Extract the (x, y) coordinate from the center of the cell holding the provided text.  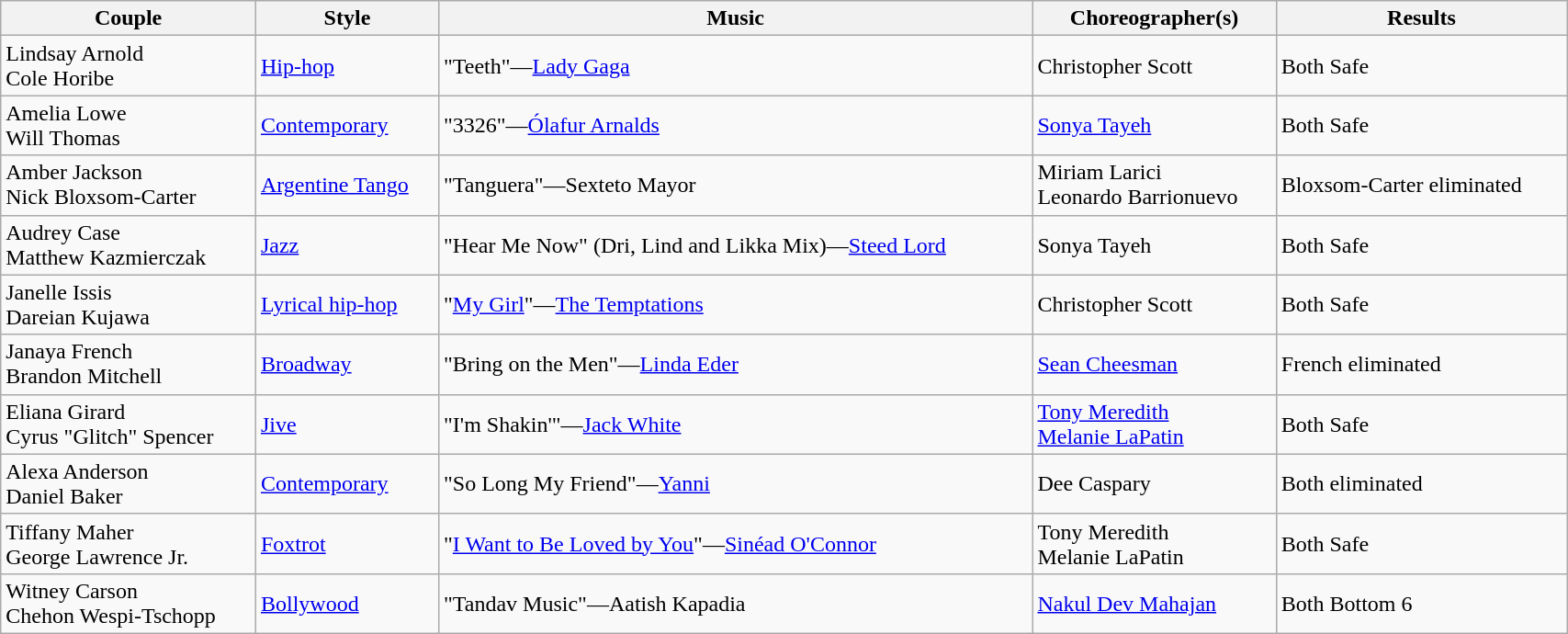
Jive (347, 425)
"Tanguera"—Sexteto Mayor (735, 186)
"So Long My Friend"—Yanni (735, 483)
Foxtrot (347, 544)
Bloxsom-Carter eliminated (1421, 186)
"I Want to Be Loved by You"—Sinéad O'Connor (735, 544)
French eliminated (1421, 364)
Alexa AndersonDaniel Baker (129, 483)
Amber JacksonNick Bloxsom-Carter (129, 186)
Janaya French Brandon Mitchell (129, 364)
Lindsay ArnoldCole Horibe (129, 66)
Broadway (347, 364)
Music (735, 18)
"3326"—Ólafur Arnalds (735, 125)
Choreographer(s) (1154, 18)
"Teeth"—Lady Gaga (735, 66)
Janelle IssisDareian Kujawa (129, 305)
Tiffany MaherGeorge Lawrence Jr. (129, 544)
Nakul Dev Mahajan (1154, 603)
Sean Cheesman (1154, 364)
Dee Caspary (1154, 483)
"Bring on the Men"—Linda Eder (735, 364)
Eliana GirardCyrus "Glitch" Spencer (129, 425)
"Hear Me Now" (Dri, Lind and Likka Mix)—Steed Lord (735, 244)
Audrey CaseMatthew Kazmierczak (129, 244)
Hip-hop (347, 66)
Style (347, 18)
Jazz (347, 244)
"My Girl"—The Temptations (735, 305)
"I'm Shakin'"—Jack White (735, 425)
Bollywood (347, 603)
Witney CarsonChehon Wespi-Tschopp (129, 603)
Both Bottom 6 (1421, 603)
"Tandav Music"—Aatish Kapadia (735, 603)
Amelia LoweWill Thomas (129, 125)
Both eliminated (1421, 483)
Miriam LariciLeonardo Barrionuevo (1154, 186)
Results (1421, 18)
Couple (129, 18)
Lyrical hip-hop (347, 305)
Argentine Tango (347, 186)
